Determine the [x, y] coordinate at the center of the cell enclosing the given text.  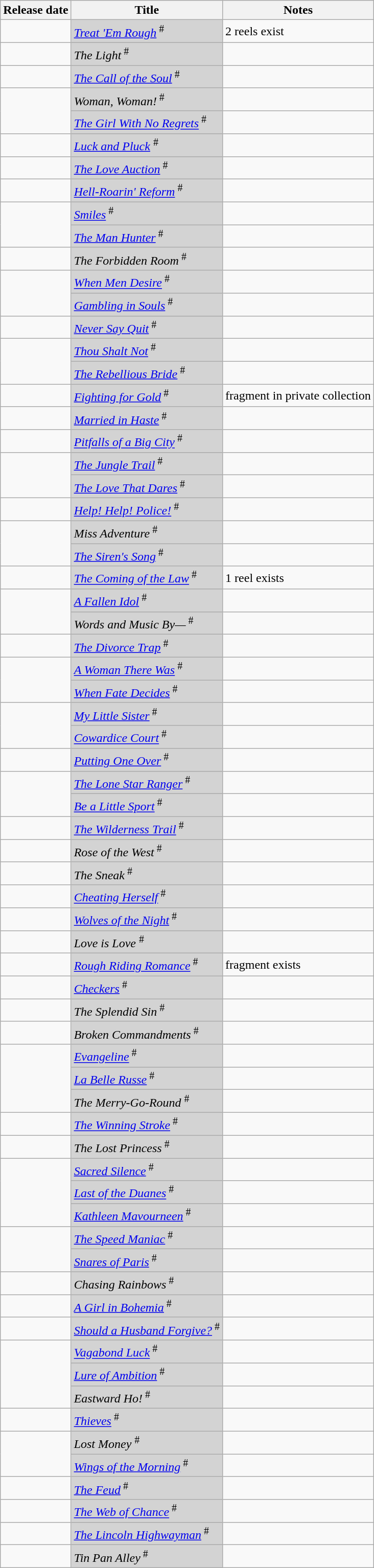
Be a Little Sport # [147, 805]
Eastward Ho! # [147, 1397]
Chasing Rainbows # [147, 1283]
The Girl With No Regrets # [147, 123]
Evangeline # [147, 1056]
The Light # [147, 54]
Release date [36, 10]
Miss Adventure # [147, 532]
Notes [298, 10]
Kathleen Mavourneen # [147, 1215]
La Belle Russe # [147, 1078]
A Woman There Was # [147, 668]
Vagabond Luck # [147, 1352]
Help! Help! Police! # [147, 509]
The Love Auction # [147, 168]
The Sneak # [147, 874]
Putting One Over # [147, 760]
A Girl in Bohemia # [147, 1306]
Treat 'Em Rough # [147, 32]
The Jungle Trail # [147, 464]
A Fallen Idol # [147, 601]
Words and Music By— # [147, 623]
The Splendid Sin # [147, 1011]
fragment exists [298, 965]
Sacred Silence # [147, 1170]
Fighting for Gold # [147, 395]
The Web of Chance # [147, 1511]
Wings of the Morning # [147, 1465]
Cheating Herself # [147, 896]
The Divorce Trap # [147, 646]
Lost Money # [147, 1443]
The Lincoln Highwayman # [147, 1534]
Luck and Pluck # [147, 145]
Rose of the West # [147, 851]
Snares of Paris # [147, 1261]
The Coming of the Law # [147, 577]
Lure of Ambition # [147, 1374]
Thou Shalt Not # [147, 350]
The Wilderness Trail # [147, 828]
When Fate Decides # [147, 692]
Pitfalls of a Big City # [147, 441]
My Little Sister # [147, 714]
fragment in private collection [298, 395]
Never Say Quit # [147, 327]
Checkers # [147, 987]
When Men Desire # [147, 282]
Title [147, 10]
Thieves # [147, 1420]
The Man Hunter # [147, 236]
The Winning Stroke # [147, 1124]
Rough Riding Romance # [147, 965]
The Siren's Song # [147, 555]
Married in Haste # [147, 418]
The Lost Princess # [147, 1146]
The Love That Dares # [147, 486]
Hell-Roarin' Reform # [147, 191]
Tin Pan Alley # [147, 1556]
Last of the Duanes # [147, 1192]
Gambling in Souls # [147, 305]
The Feud # [147, 1488]
The Merry-Go-Round # [147, 1102]
Smiles # [147, 214]
The Rebellious Bride # [147, 373]
Broken Commandments # [147, 1033]
The Lone Star Ranger # [147, 783]
1 reel exists [298, 577]
2 reels exist [298, 32]
Cowardice Court # [147, 737]
The Forbidden Room # [147, 259]
Should a Husband Forgive? # [147, 1328]
Love is Love # [147, 942]
Woman, Woman! # [147, 99]
The Speed Maniac # [147, 1237]
Wolves of the Night # [147, 919]
The Call of the Soul # [147, 77]
